Pinpoint the cell where the given text exists, returning its [x, y] midpoint coordinate. 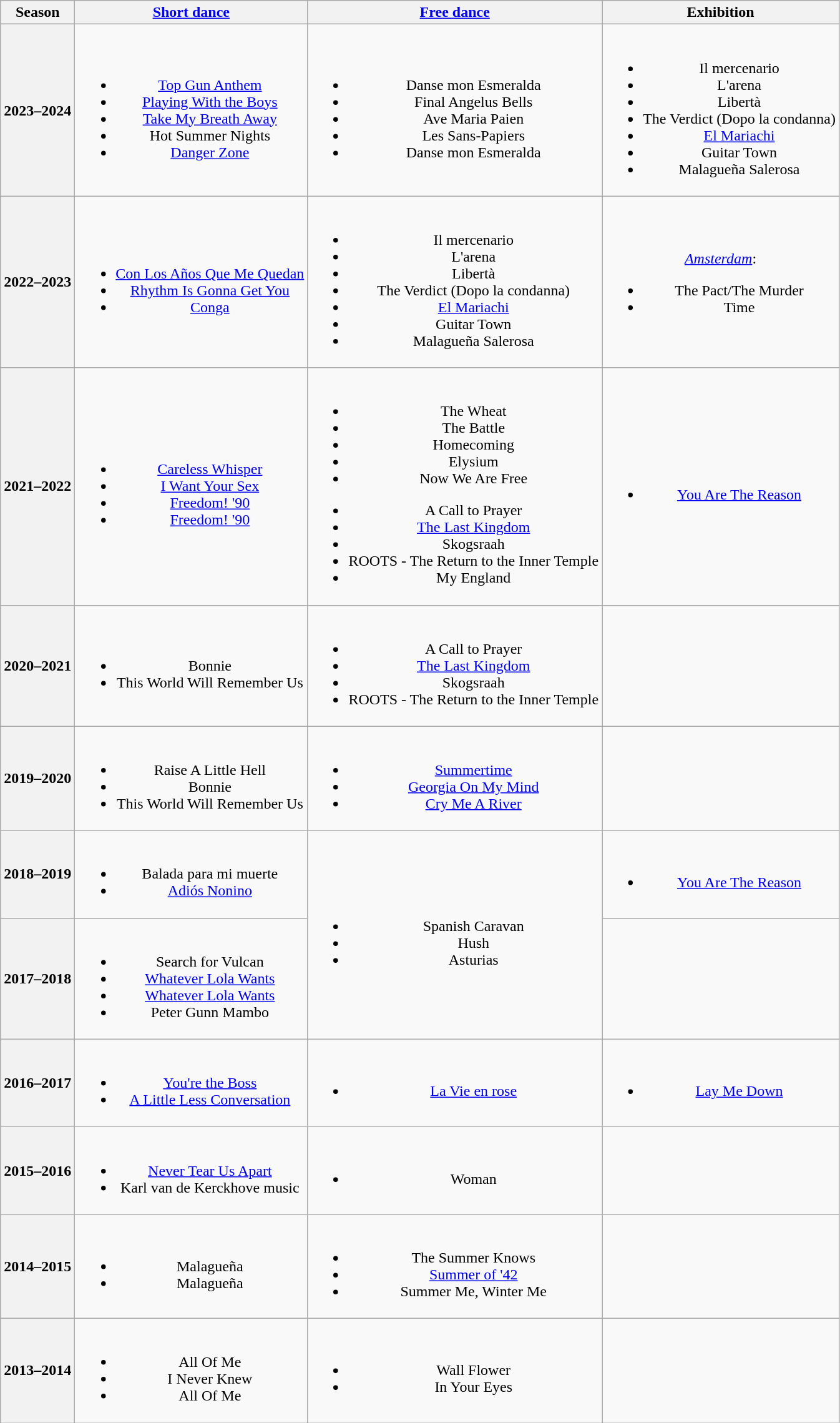
La Vie en rose [455, 1083]
The Summer Knows Summer of '42 Summer Me, Winter Me [455, 1266]
2014–2015 [37, 1266]
2022–2023 [37, 282]
Malagueña Malagueña [191, 1266]
Season [37, 12]
Spanish Caravan Hush Asturias [455, 935]
Balada para mi muerte Adiós Nonino [191, 874]
Woman [455, 1170]
Search for Vulcan Whatever Lola Wants Whatever Lola Wants Peter Gunn Mambo [191, 978]
Danse mon Esmeralda Final Angelus Bells Ave Maria Paien Les Sans-Papiers Danse mon Esmeralda [455, 110]
You're the Boss A Little Less Conversation [191, 1083]
A Call to Prayer The Last Kingdom Skogsraah ROOTS - The Return to the Inner Temple [455, 666]
Free dance [455, 12]
2021–2022 [37, 486]
2023–2024 [37, 110]
2013–2014 [37, 1370]
2017–2018 [37, 978]
2015–2016 [37, 1170]
Exhibition [721, 12]
2019–2020 [37, 778]
The WheatThe BattleHomecomingElysiumNow We Are Free A Call to Prayer The Last Kingdom Skogsraah ROOTS - The Return to the Inner Temple My England [455, 486]
Summertime Georgia On My Mind Cry Me A River [455, 778]
Raise A Little Hell Bonnie This World Will Remember Us [191, 778]
2018–2019 [37, 874]
All Of Me I Never Knew All Of Me [191, 1370]
Top Gun Anthem Playing With the Boys Take My Breath Away Hot Summer Nights Danger Zone [191, 110]
Careless Whisper I Want Your Sex Freedom! '90 Freedom! '90 [191, 486]
Con Los Años Que Me Quedan Rhythm Is Gonna Get You Conga [191, 282]
Bonnie This World Will Remember Us [191, 666]
2020–2021 [37, 666]
Wall Flower In Your Eyes [455, 1370]
Lay Me Down [721, 1083]
Never Tear Us Apart Karl van de Kerckhove music [191, 1170]
Short dance [191, 12]
2016–2017 [37, 1083]
Amsterdam:The Pact/The Murder Time [721, 282]
